Pinpoint the cell where the given text exists, returning its [x, y] midpoint coordinate. 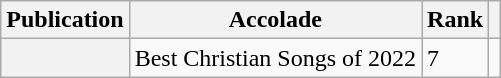
Rank [456, 20]
Accolade [275, 20]
Publication [65, 20]
Best Christian Songs of 2022 [275, 58]
7 [456, 58]
